Determine the (x, y) coordinate at the center of the cell enclosing the given text.  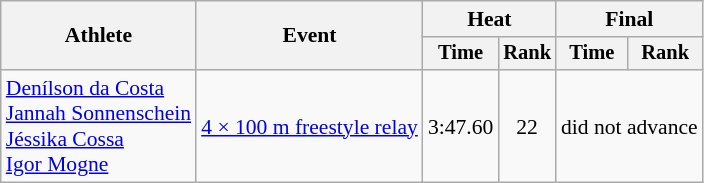
did not advance (630, 126)
3:47.60 (460, 126)
Final (630, 19)
Event (310, 36)
Athlete (98, 36)
4 × 100 m freestyle relay (310, 126)
Denílson da CostaJannah SonnenscheinJéssika CossaIgor Mogne (98, 126)
Heat (490, 19)
22 (527, 126)
